Output the [X, Y] coordinate of the center of the cell containing the given text.  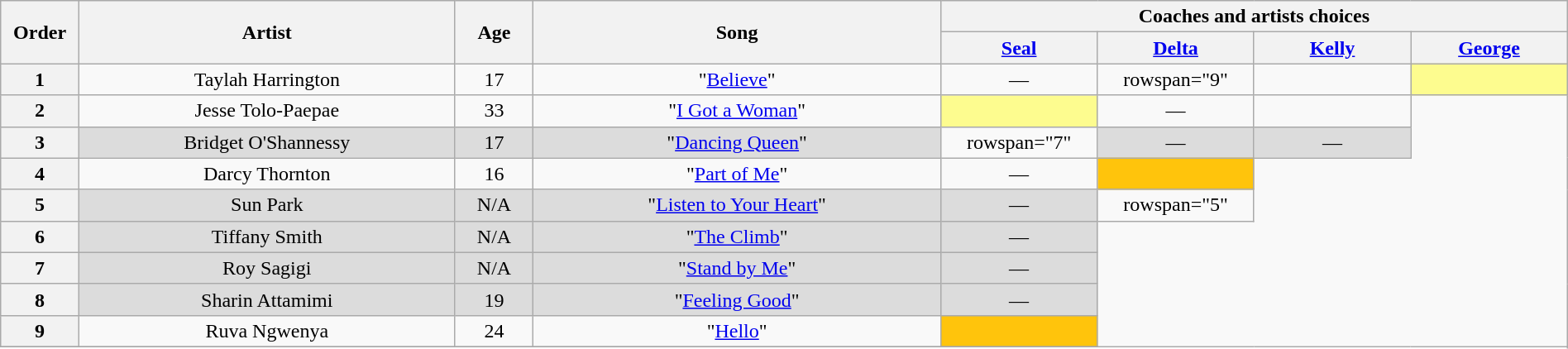
Darcy Thornton [266, 174]
19 [495, 299]
Age [495, 32]
"Feeling Good" [738, 299]
"I Got a Woman" [738, 111]
George [1489, 48]
9 [40, 331]
Sharin Attamimi [266, 299]
6 [40, 237]
Tiffany Smith [266, 237]
rowspan="5" [1176, 205]
Kelly [1331, 48]
33 [495, 111]
Delta [1176, 48]
"Part of Me" [738, 174]
"Stand by Me" [738, 268]
1 [40, 79]
Order [40, 32]
7 [40, 268]
rowspan="9" [1176, 79]
"Believe" [738, 79]
2 [40, 111]
Ruva Ngwenya [266, 331]
Sun Park [266, 205]
Song [738, 32]
"Dancing Queen" [738, 142]
Artist [266, 32]
Seal [1019, 48]
5 [40, 205]
3 [40, 142]
8 [40, 299]
Taylah Harrington [266, 79]
Roy Sagigi [266, 268]
Coaches and artists choices [1254, 17]
4 [40, 174]
rowspan="7" [1019, 142]
16 [495, 174]
"Hello" [738, 331]
"The Climb" [738, 237]
Jesse Tolo-Paepae [266, 111]
24 [495, 331]
"Listen to Your Heart" [738, 205]
Bridget O'Shannessy [266, 142]
